Pinpoint the cell where the given text exists, returning its (X, Y) midpoint coordinate. 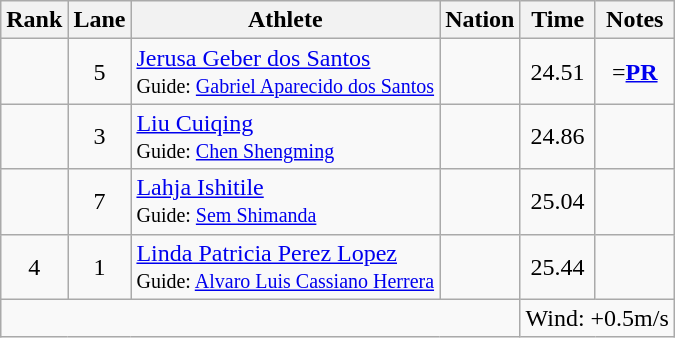
Athlete (286, 20)
1 (100, 266)
4 (34, 266)
5 (100, 72)
Time (558, 20)
Wind: +0.5m/s (597, 318)
Linda Patricia Perez LopezGuide: Alvaro Luis Cassiano Herrera (286, 266)
3 (100, 136)
Lane (100, 20)
Lahja IshitileGuide: Sem Shimanda (286, 202)
7 (100, 202)
25.04 (558, 202)
24.51 (558, 72)
Notes (634, 20)
25.44 (558, 266)
Liu CuiqingGuide: Chen Shengming (286, 136)
=PR (634, 72)
Jerusa Geber dos SantosGuide: Gabriel Aparecido dos Santos (286, 72)
Rank (34, 20)
Nation (480, 20)
24.86 (558, 136)
